For the text-containing cell, return its midpoint in (x, y) coordinate format. 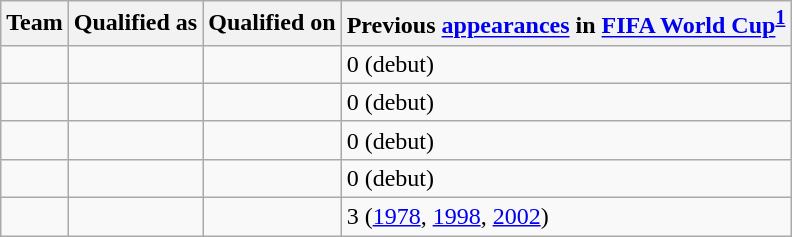
Team (35, 24)
Qualified on (272, 24)
Previous appearances in FIFA World Cup1 (566, 24)
Qualified as (135, 24)
3 (1978, 1998, 2002) (566, 217)
